Detect which cell encompasses the target text, then output its (x, y) center coordinate. 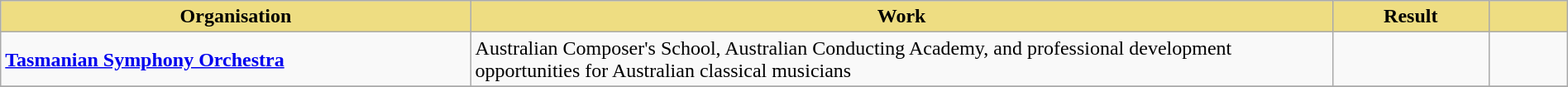
Result (1411, 17)
Tasmanian Symphony Orchestra (236, 60)
Australian Composer's School, Australian Conducting Academy, and professional development opportunities for Australian classical musicians (901, 60)
Work (901, 17)
Organisation (236, 17)
